Output the (x, y) coordinate of the center of the cell containing the given text.  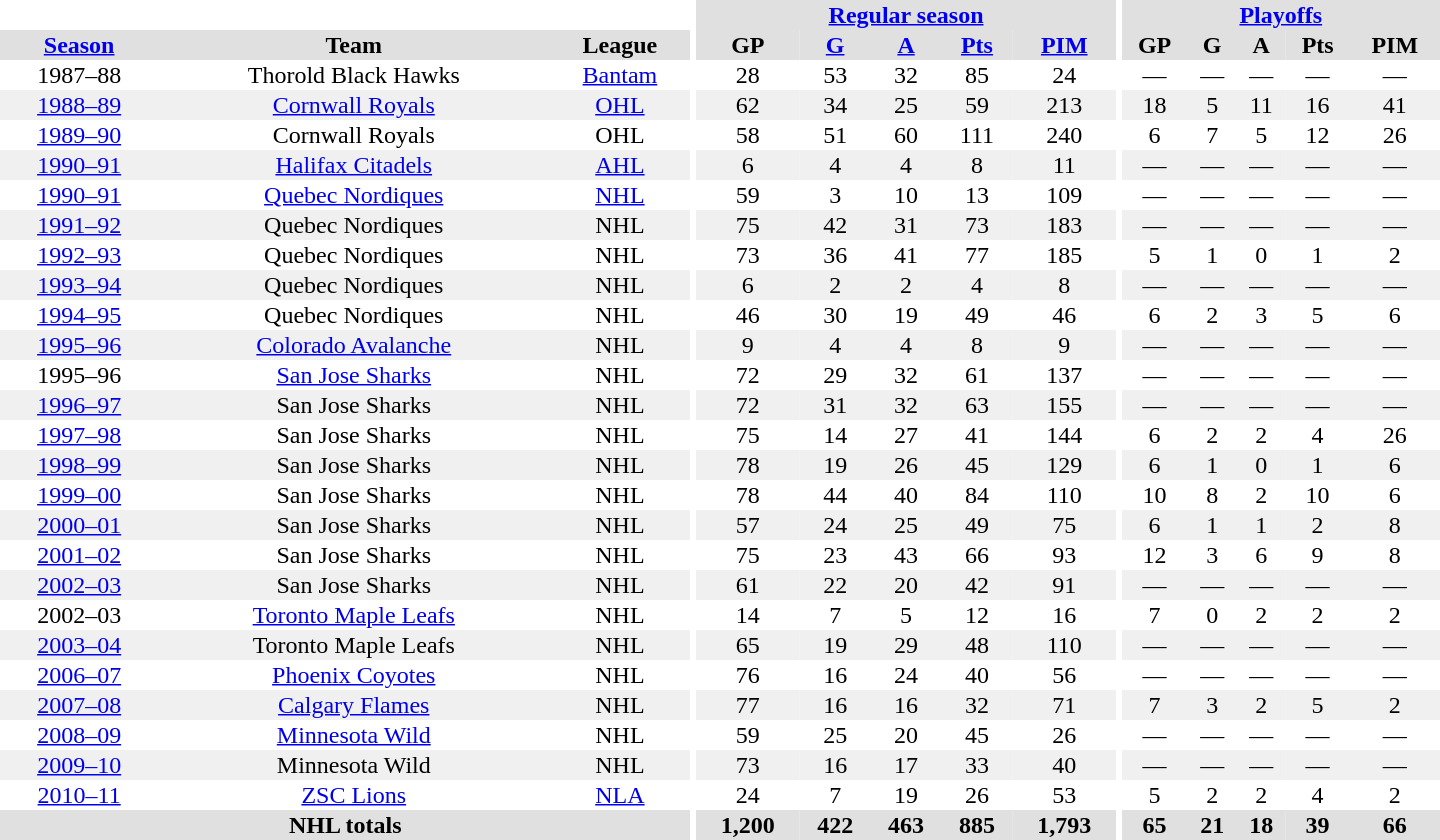
Regular season (906, 15)
2007–08 (79, 705)
1988–89 (79, 105)
ZSC Lions (354, 795)
NLA (620, 795)
185 (1064, 255)
28 (748, 75)
2000–01 (79, 525)
1987–88 (79, 75)
Bantam (620, 75)
1989–90 (79, 135)
1999–00 (79, 495)
144 (1064, 435)
109 (1064, 195)
1997–98 (79, 435)
1994–95 (79, 315)
13 (978, 195)
48 (978, 645)
58 (748, 135)
22 (836, 585)
213 (1064, 105)
AHL (620, 165)
43 (906, 555)
56 (1064, 675)
36 (836, 255)
183 (1064, 225)
63 (978, 405)
93 (1064, 555)
34 (836, 105)
155 (1064, 405)
Halifax Citadels (354, 165)
2006–07 (79, 675)
137 (1064, 375)
129 (1064, 465)
422 (836, 825)
Team (354, 45)
1,793 (1064, 825)
85 (978, 75)
30 (836, 315)
1993–94 (79, 285)
84 (978, 495)
44 (836, 495)
51 (836, 135)
2009–10 (79, 765)
2001–02 (79, 555)
NHL totals (346, 825)
Season (79, 45)
39 (1318, 825)
17 (906, 765)
91 (1064, 585)
1996–97 (79, 405)
Calgary Flames (354, 705)
1991–92 (79, 225)
60 (906, 135)
33 (978, 765)
111 (978, 135)
1998–99 (79, 465)
23 (836, 555)
240 (1064, 135)
1,200 (748, 825)
62 (748, 105)
885 (978, 825)
Phoenix Coyotes (354, 675)
21 (1212, 825)
Playoffs (1281, 15)
2008–09 (79, 735)
27 (906, 435)
71 (1064, 705)
Colorado Avalanche (354, 345)
League (620, 45)
Thorold Black Hawks (354, 75)
463 (906, 825)
2010–11 (79, 795)
2003–04 (79, 645)
76 (748, 675)
57 (748, 525)
1992–93 (79, 255)
